Pinpoint the cell where the given text exists, returning its [x, y] midpoint coordinate. 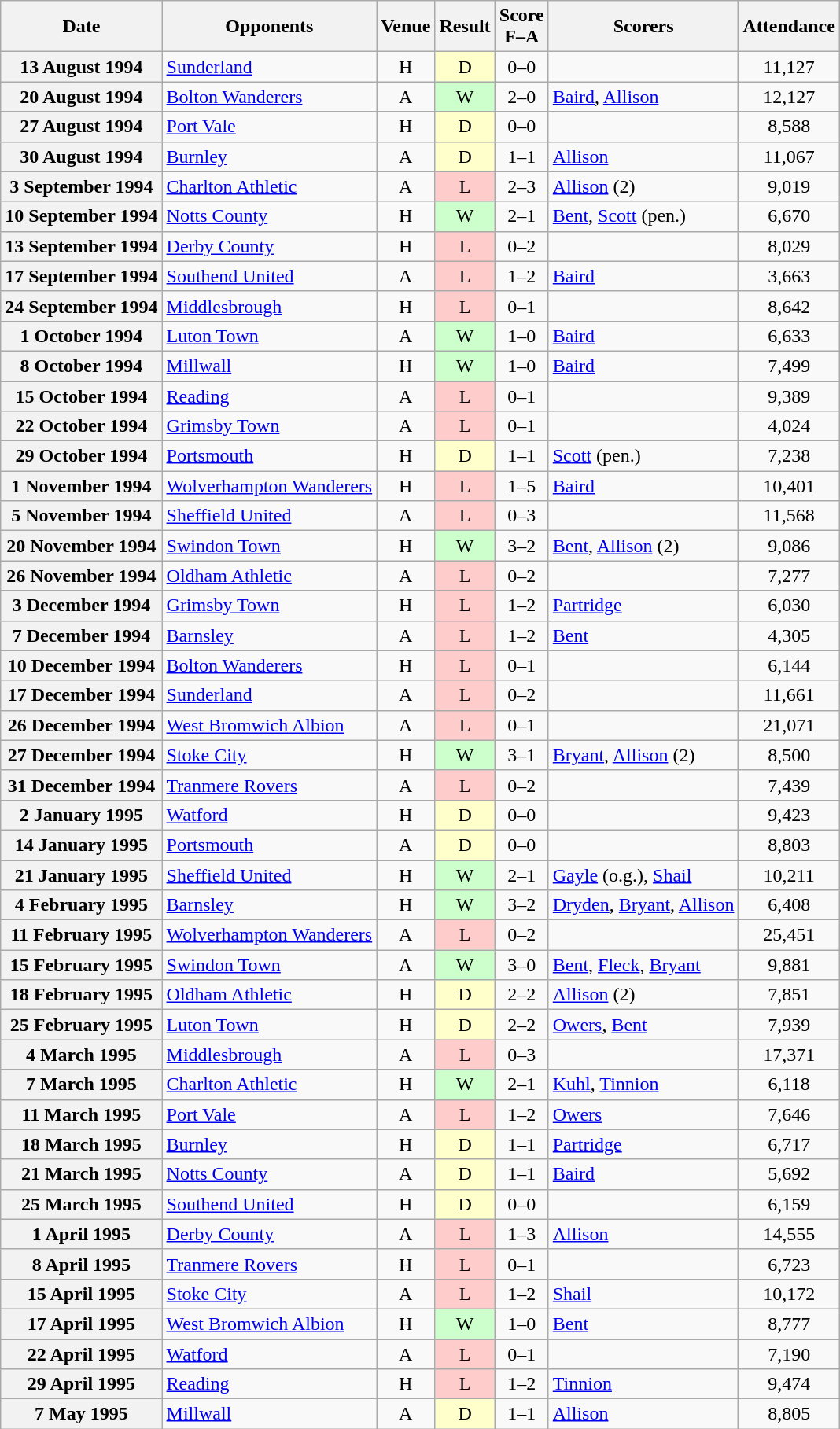
13 August 1994 [82, 67]
22 April 1995 [82, 1353]
Scorers [643, 27]
17 September 1994 [82, 276]
21,071 [789, 725]
7,439 [789, 785]
25,451 [789, 935]
8,500 [789, 755]
10 September 1994 [82, 216]
17 April 1995 [82, 1324]
1–5 [521, 486]
11 February 1995 [82, 935]
4,305 [789, 635]
18 March 1995 [82, 1144]
9,086 [789, 546]
7 March 1995 [82, 1085]
26 November 1994 [82, 576]
6,723 [789, 1264]
2–0 [521, 97]
20 August 1994 [82, 97]
9,881 [789, 965]
Date [82, 27]
25 March 1995 [82, 1204]
31 December 1994 [82, 785]
8,777 [789, 1324]
9,474 [789, 1384]
9,019 [789, 186]
12,127 [789, 97]
3 December 1994 [82, 606]
9,423 [789, 815]
17,371 [789, 1055]
14,555 [789, 1234]
Scott (pen.) [643, 456]
8,029 [789, 246]
13 September 1994 [82, 246]
3–1 [521, 755]
6,144 [789, 665]
7,939 [789, 1025]
7,851 [789, 995]
7,190 [789, 1353]
Owers, Bent [643, 1025]
15 October 1994 [82, 396]
Opponents [269, 27]
14 January 1995 [82, 845]
21 January 1995 [82, 875]
25 February 1995 [82, 1025]
5,692 [789, 1174]
Tinnion [643, 1384]
18 February 1995 [82, 995]
8 April 1995 [82, 1264]
1–3 [521, 1234]
11,661 [789, 695]
3 September 1994 [82, 186]
10,211 [789, 875]
6,717 [789, 1144]
1 November 1994 [82, 486]
4 February 1995 [82, 905]
27 August 1994 [82, 127]
6,408 [789, 905]
11 March 1995 [82, 1114]
7,646 [789, 1114]
24 September 1994 [82, 306]
3,663 [789, 276]
6,633 [789, 336]
30 August 1994 [82, 157]
Kuhl, Tinnion [643, 1085]
26 December 1994 [82, 725]
29 April 1995 [82, 1384]
6,030 [789, 606]
15 February 1995 [82, 965]
Result [465, 27]
Dryden, Bryant, Allison [643, 905]
9,389 [789, 396]
8,588 [789, 127]
7 December 1994 [82, 635]
6,118 [789, 1085]
15 April 1995 [82, 1294]
Venue [406, 27]
6,670 [789, 216]
8,805 [789, 1414]
21 March 1995 [82, 1174]
10,172 [789, 1294]
Gayle (o.g.), Shail [643, 875]
29 October 1994 [82, 456]
3–0 [521, 965]
2–3 [521, 186]
7 May 1995 [82, 1414]
1 April 1995 [82, 1234]
Owers [643, 1114]
Bent, Fleck, Bryant [643, 965]
Baird, Allison [643, 97]
8,642 [789, 306]
11,067 [789, 157]
Attendance [789, 27]
2 January 1995 [82, 815]
4,024 [789, 426]
ScoreF–A [521, 27]
7,238 [789, 456]
20 November 1994 [82, 546]
8,803 [789, 845]
22 October 1994 [82, 426]
1 October 1994 [82, 336]
Bryant, Allison (2) [643, 755]
17 December 1994 [82, 695]
4 March 1995 [82, 1055]
7,277 [789, 576]
6,159 [789, 1204]
11,568 [789, 516]
Bent, Scott (pen.) [643, 216]
7,499 [789, 366]
8 October 1994 [82, 366]
Shail [643, 1294]
Bent, Allison (2) [643, 546]
10 December 1994 [82, 665]
10,401 [789, 486]
5 November 1994 [82, 516]
27 December 1994 [82, 755]
11,127 [789, 67]
